Extract the (X, Y) coordinate from the center of the cell holding the provided text.  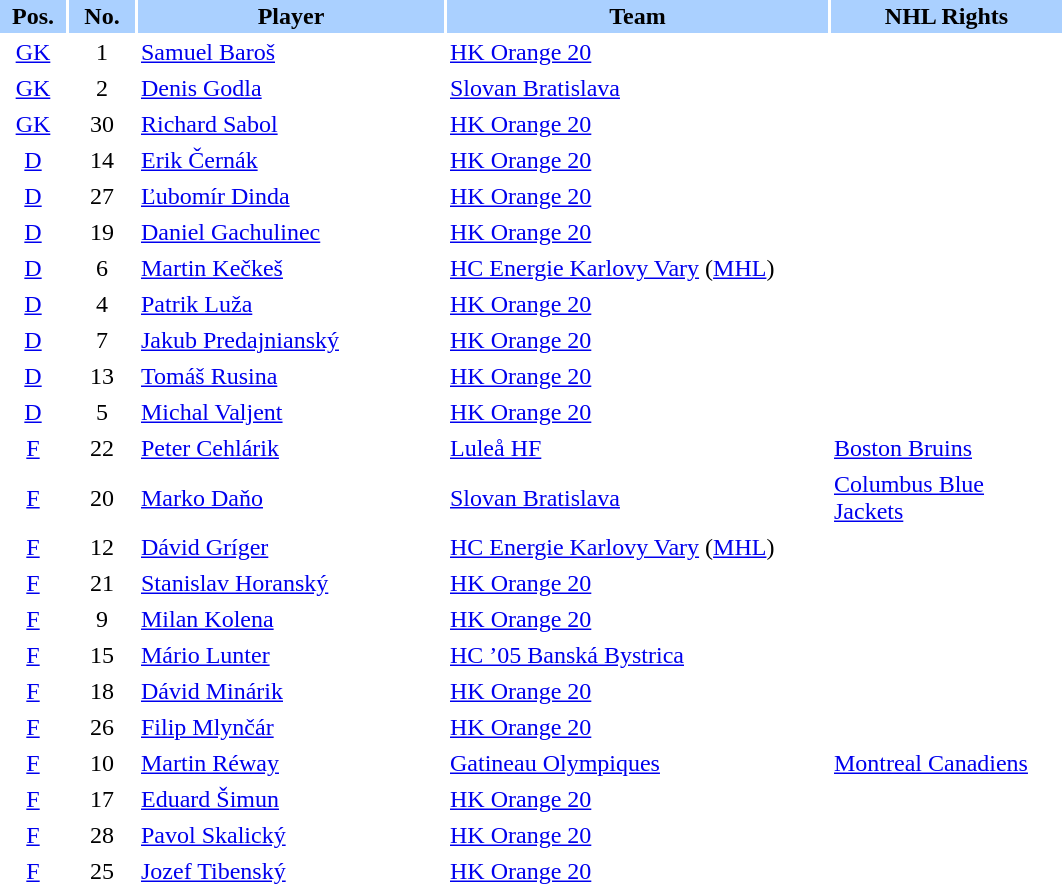
4 (102, 304)
15 (102, 656)
13 (102, 376)
Daniel Gachulinec (291, 232)
Dávid Minárik (291, 692)
Martin Kečkeš (291, 268)
21 (102, 584)
1 (102, 52)
Team (638, 16)
Samuel Baroš (291, 52)
Patrik Luža (291, 304)
Michal Valjent (291, 412)
Player (291, 16)
Columbus Blue Jackets (946, 498)
Marko Daňo (291, 498)
Richard Sabol (291, 124)
10 (102, 764)
14 (102, 160)
Peter Cehlárik (291, 448)
Martin Réway (291, 764)
19 (102, 232)
Montreal Canadiens (946, 764)
7 (102, 340)
Dávid Gríger (291, 548)
2 (102, 88)
Tomáš Rusina (291, 376)
Ľubomír Dinda (291, 196)
Mário Lunter (291, 656)
Stanislav Horanský (291, 584)
26 (102, 728)
22 (102, 448)
Luleå HF (638, 448)
Pavol Skalický (291, 836)
No. (102, 16)
Jakub Predajnianský (291, 340)
9 (102, 620)
30 (102, 124)
NHL Rights (946, 16)
18 (102, 692)
Gatineau Olympiques (638, 764)
Pos. (33, 16)
Boston Bruins (946, 448)
20 (102, 498)
HC ’05 Banská Bystrica (638, 656)
28 (102, 836)
5 (102, 412)
12 (102, 548)
Milan Kolena (291, 620)
Denis Godla (291, 88)
17 (102, 800)
Erik Černák (291, 160)
6 (102, 268)
27 (102, 196)
Eduard Šimun (291, 800)
Filip Mlynčár (291, 728)
